Search for the cell housing the specified text and yield its (X, Y) center coordinate. 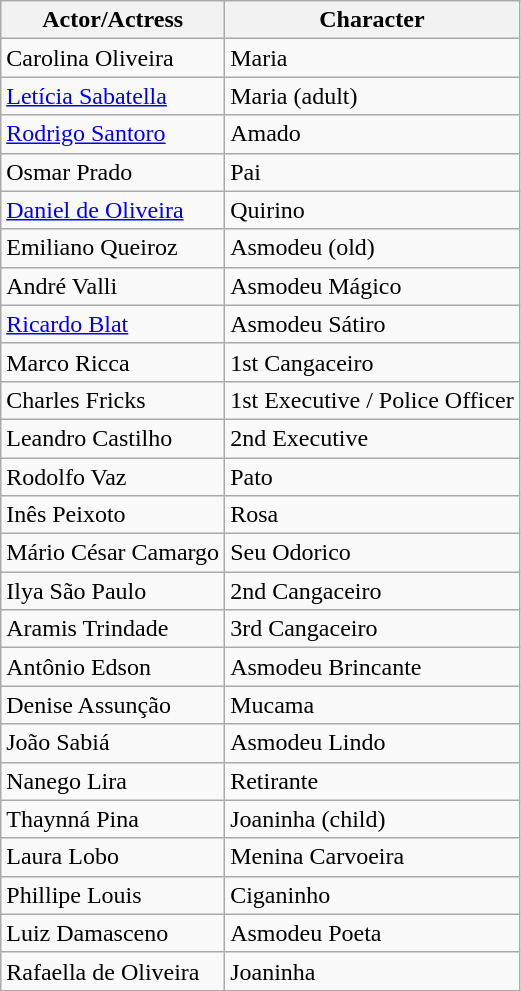
André Valli (113, 286)
João Sabiá (113, 743)
Asmodeu Brincante (372, 667)
Aramis Trindade (113, 629)
Leandro Castilho (113, 438)
Asmodeu (old) (372, 248)
Luiz Damasceno (113, 933)
Rodolfo Vaz (113, 477)
Pai (372, 172)
Denise Assunção (113, 705)
Menina Carvoeira (372, 857)
Asmodeu Sátiro (372, 324)
Retirante (372, 781)
1st Cangaceiro (372, 362)
Rosa (372, 515)
Asmodeu Mágico (372, 286)
Antônio Edson (113, 667)
Ciganinho (372, 895)
Ricardo Blat (113, 324)
Daniel de Oliveira (113, 210)
2nd Cangaceiro (372, 591)
Rafaella de Oliveira (113, 971)
Emiliano Queiroz (113, 248)
Charles Fricks (113, 400)
Amado (372, 134)
3rd Cangaceiro (372, 629)
Maria (372, 58)
Quirino (372, 210)
Actor/Actress (113, 20)
Seu Odorico (372, 553)
Joaninha (child) (372, 819)
Osmar Prado (113, 172)
Inês Peixoto (113, 515)
Carolina Oliveira (113, 58)
2nd Executive (372, 438)
Rodrigo Santoro (113, 134)
Marco Ricca (113, 362)
Letícia Sabatella (113, 96)
Character (372, 20)
Maria (adult) (372, 96)
Joaninha (372, 971)
Mário César Camargo (113, 553)
Ilya São Paulo (113, 591)
Asmodeu Lindo (372, 743)
Mucama (372, 705)
Asmodeu Poeta (372, 933)
Pato (372, 477)
Nanego Lira (113, 781)
Thaynná Pina (113, 819)
Laura Lobo (113, 857)
Phillipe Louis (113, 895)
1st Executive / Police Officer (372, 400)
